Find where the given text appears and provide that cell's center as (x, y) coordinate. 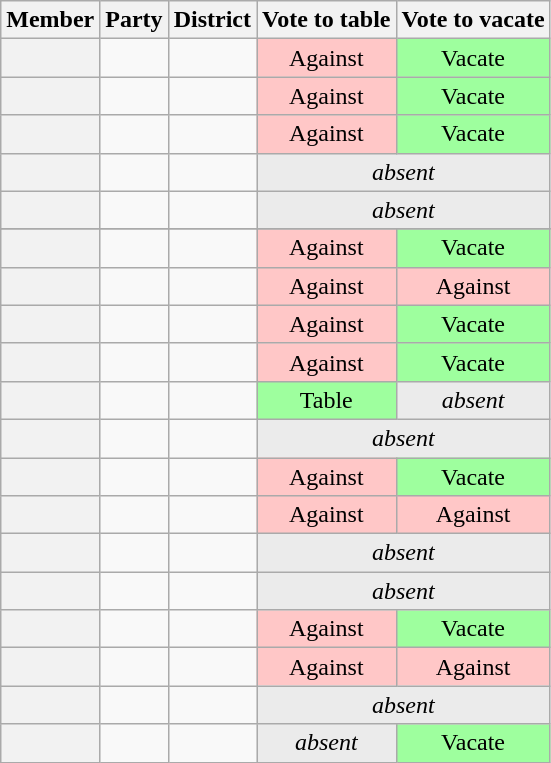
Party (134, 20)
Vote to table (326, 20)
Vote to vacate (473, 20)
Table (326, 400)
Member (50, 20)
District (212, 20)
